Return (x, y) of the center of cell containing provided text 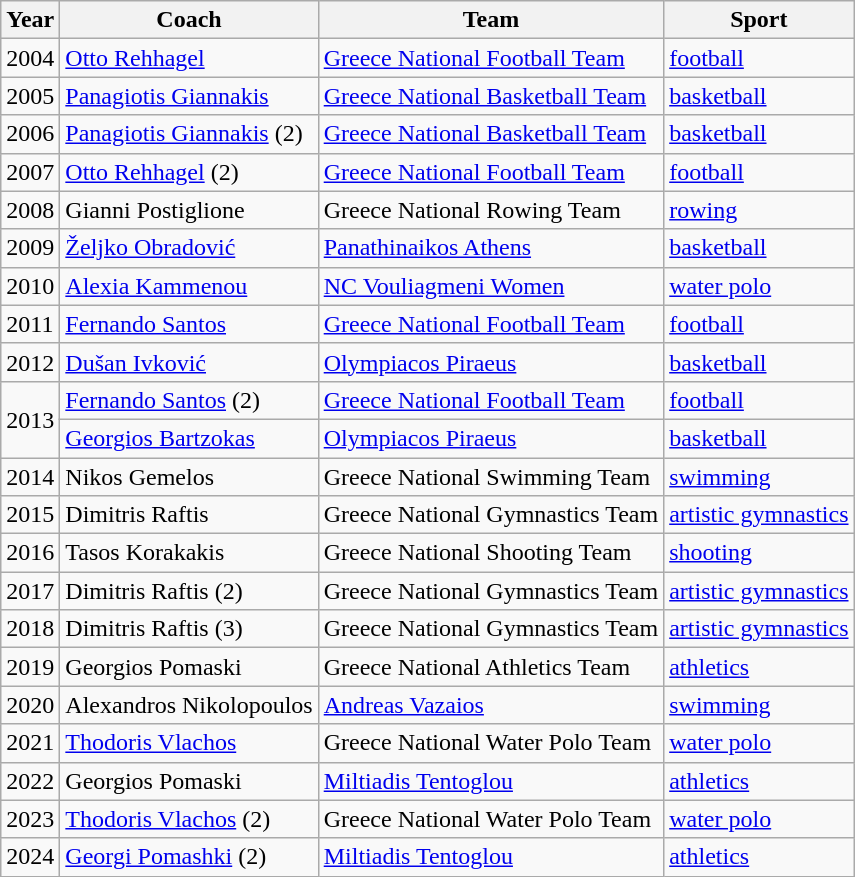
2019 (30, 667)
Coach (189, 20)
Panagiotis Giannakis (2) (189, 134)
Thodoris Vlachos (2) (189, 819)
Greece National Swimming Team (490, 477)
Team (490, 20)
2017 (30, 591)
2008 (30, 210)
2024 (30, 857)
2007 (30, 172)
Panathinaikos Athens (490, 248)
2016 (30, 553)
Thodoris Vlachos (189, 743)
Otto Rehhagel (189, 58)
Tasos Korakakis (189, 553)
Dimitris Raftis (3) (189, 629)
Dimitris Raftis (189, 515)
2012 (30, 362)
Greece National Shooting Team (490, 553)
Dimitris Raftis (2) (189, 591)
2014 (30, 477)
Otto Rehhagel (2) (189, 172)
Dušan Ivković (189, 362)
2005 (30, 96)
Andreas Vazaios (490, 705)
2013 (30, 419)
Sport (759, 20)
NC Vouliagmeni Women (490, 286)
Year (30, 20)
rowing (759, 210)
Nikos Gemelos (189, 477)
Fernando Santos (189, 324)
2021 (30, 743)
Alexia Kammenou (189, 286)
Alexandros Nikolopoulos (189, 705)
2004 (30, 58)
Georgios Bartzokas (189, 438)
shooting (759, 553)
2010 (30, 286)
2018 (30, 629)
Panagiotis Giannakis (189, 96)
2020 (30, 705)
Georgi Pomashki (2) (189, 857)
Željko Obradović (189, 248)
Greece National Rowing Team (490, 210)
Gianni Postiglione (189, 210)
Greece National Athletics Team (490, 667)
2023 (30, 819)
2011 (30, 324)
2006 (30, 134)
Fernando Santos (2) (189, 400)
2022 (30, 781)
2009 (30, 248)
2015 (30, 515)
